Identify which cell holds the provided text, then report its (x, y) central coordinate. 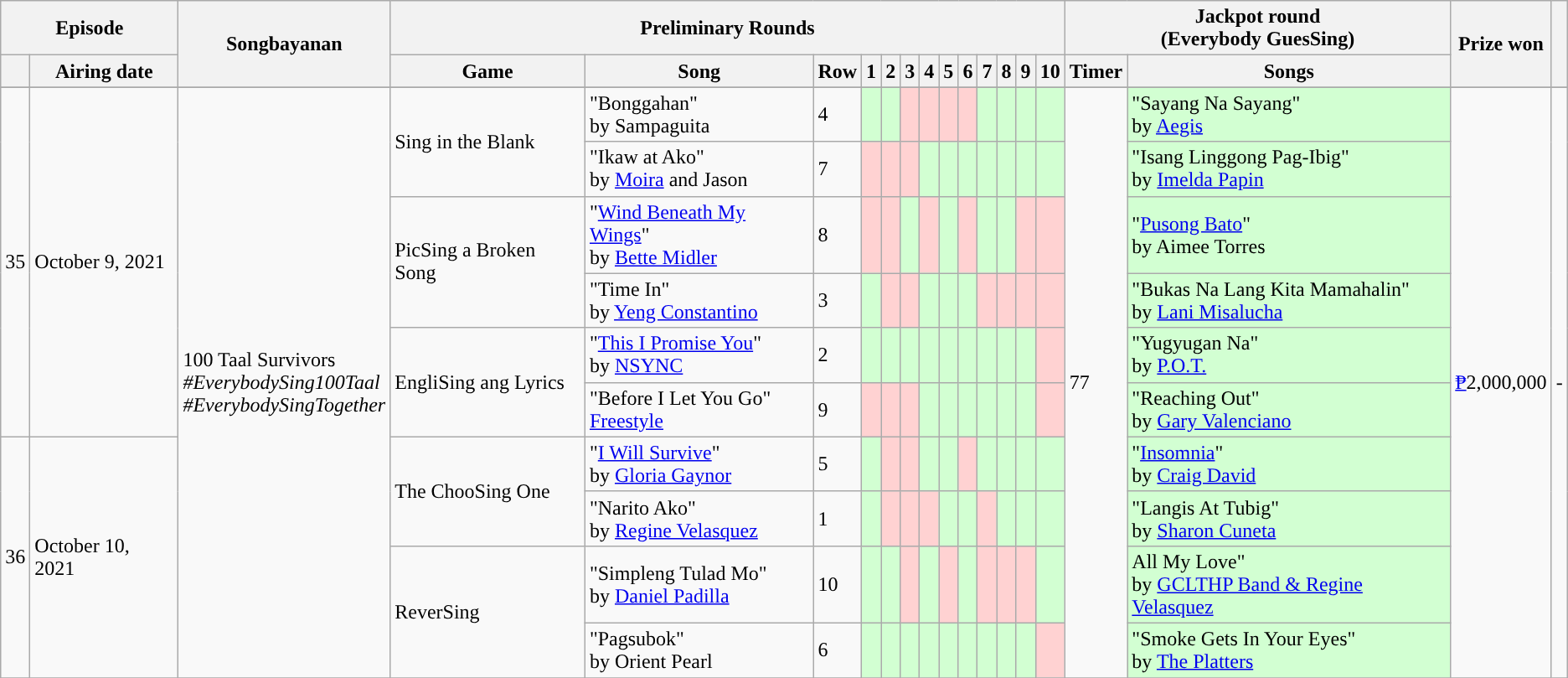
Row (838, 71)
October 9, 2021 (104, 261)
"This I Promise You" by NSYNC (699, 355)
Song (699, 71)
"Insomnia"by Craig David (1289, 464)
"Langis At Tubig"by Sharon Cuneta (1289, 518)
"Yugyugan Na"by P.O.T. (1289, 355)
"Reaching Out"by Gary Valenciano (1289, 409)
"Bukas Na Lang Kita Mamahalin"by Lani Misalucha (1289, 300)
"Before I Let You Go" Freestyle (699, 409)
All My Love" by GCLTHP Band & Regine Velasquez (1289, 584)
35 (15, 261)
EngliSing ang Lyrics (487, 382)
77 (1096, 382)
Jackpot round(Everybody GuesSing) (1258, 28)
"Pusong Bato" by Aimee Torres (1289, 235)
"Pagsubok" by Orient Pearl (699, 650)
"I Will Survive" by Gloria Gaynor (699, 464)
"Time In" by Yeng Constantino (699, 300)
₱2,000,000 (1501, 382)
"Narito Ako" by Regine Velasquez (699, 518)
Preliminary Rounds (727, 28)
PicSing a Broken Song (487, 261)
"Bonggahan" by Sampaguita (699, 114)
Songbayanan (285, 44)
Sing in the Blank (487, 142)
October 10, 2021 (104, 556)
- (1560, 382)
Songs (1289, 71)
"Ikaw at Ako" by Moira and Jason (699, 169)
"Smoke Gets In Your Eyes"by The Platters (1289, 650)
The ChooSing One (487, 491)
"Simpleng Tulad Mo" by Daniel Padilla (699, 584)
ReverSing (487, 612)
"Sayang Na Sayang"by Aegis (1289, 114)
Prize won (1501, 44)
Game (487, 71)
36 (15, 556)
"Wind Beneath My Wings" by Bette Midler (699, 235)
Airing date (104, 71)
Episode (90, 28)
Timer (1096, 71)
"Isang Linggong Pag-Ibig"by Imelda Papin (1289, 169)
100 Taal Survivors #EverybodySing100Taal #EverybodySingTogether (285, 382)
